Detect which cell encompasses the target text, then output its [X, Y] center coordinate. 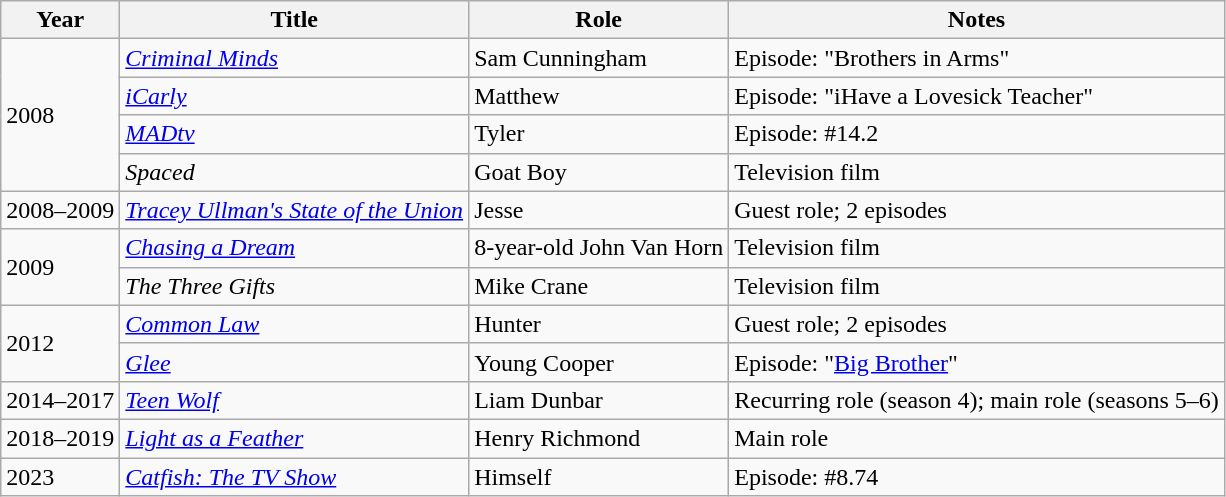
Matthew [599, 96]
The Three Gifts [294, 286]
2018–2019 [60, 438]
Title [294, 20]
2014–2017 [60, 400]
iCarly [294, 96]
Goat Boy [599, 172]
MADtv [294, 134]
Henry Richmond [599, 438]
Tyler [599, 134]
Mike Crane [599, 286]
Jesse [599, 210]
2009 [60, 267]
2023 [60, 477]
Tracey Ullman's State of the Union [294, 210]
2012 [60, 343]
Light as a Feather [294, 438]
Teen Wolf [294, 400]
Himself [599, 477]
2008–2009 [60, 210]
Chasing a Dream [294, 248]
Year [60, 20]
Episode: "iHave a Lovesick Teacher" [977, 96]
Role [599, 20]
Main role [977, 438]
Notes [977, 20]
2008 [60, 115]
Criminal Minds [294, 58]
Episode: #8.74 [977, 477]
Common Law [294, 324]
Hunter [599, 324]
Catfish: The TV Show [294, 477]
8-year-old John Van Horn [599, 248]
Glee [294, 362]
Sam Cunningham [599, 58]
Episode: #14.2 [977, 134]
Recurring role (season 4); main role (seasons 5–6) [977, 400]
Episode: "Big Brother" [977, 362]
Young Cooper [599, 362]
Spaced [294, 172]
Episode: "Brothers in Arms" [977, 58]
Liam Dunbar [599, 400]
